Output the (x, y) coordinate of the center of the cell containing the given text.  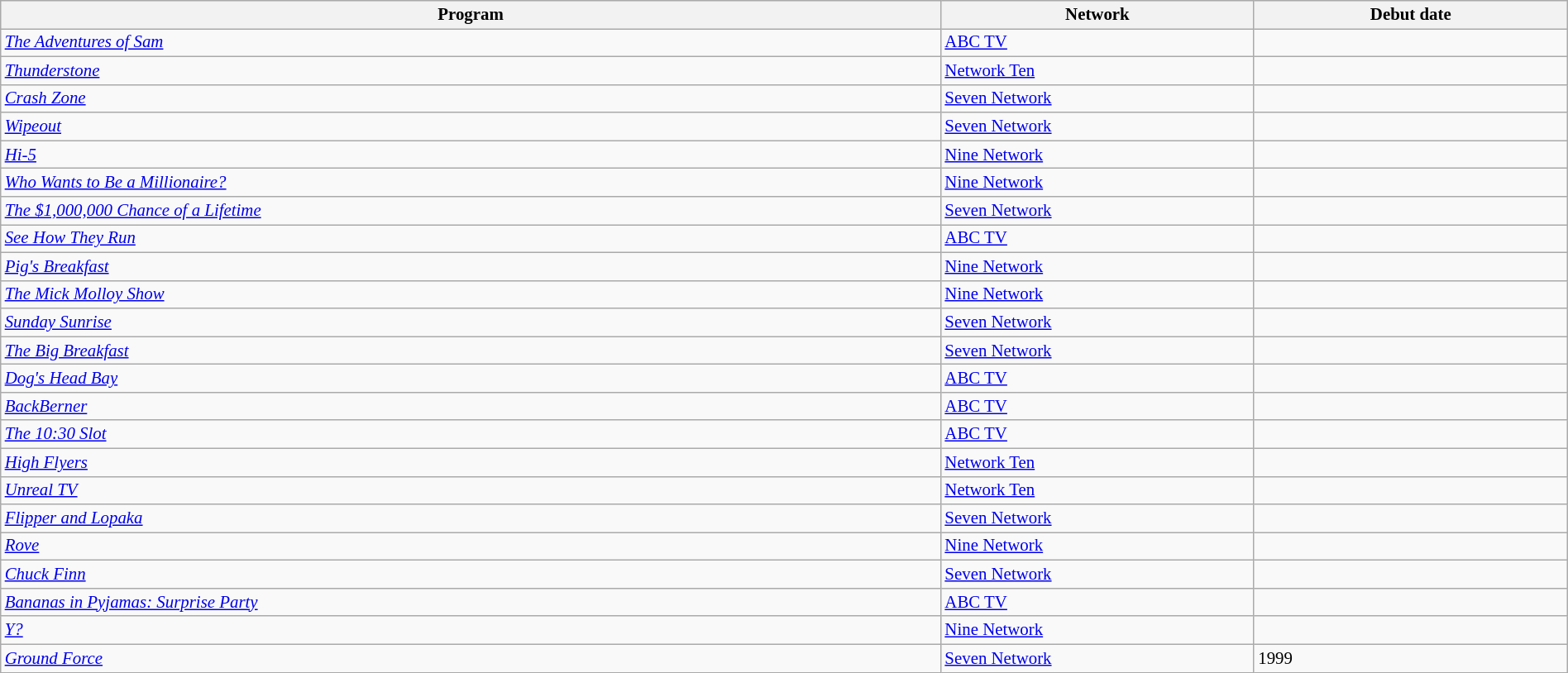
Sunday Sunrise (471, 322)
The 10:30 Slot (471, 434)
Ground Force (471, 658)
1999 (1411, 658)
The Big Breakfast (471, 351)
High Flyers (471, 462)
Wipeout (471, 126)
Pig's Breakfast (471, 266)
See How They Run (471, 238)
Bananas in Pyjamas: Surprise Party (471, 602)
The $1,000,000 Chance of a Lifetime (471, 211)
The Mick Molloy Show (471, 294)
Program (471, 15)
Hi-5 (471, 155)
Rove (471, 547)
Who Wants to Be a Millionaire? (471, 183)
Chuck Finn (471, 575)
BackBerner (471, 406)
Thunderstone (471, 70)
Debut date (1411, 15)
Flipper and Lopaka (471, 518)
Network (1097, 15)
Dog's Head Bay (471, 379)
Y? (471, 630)
Crash Zone (471, 98)
The Adventures of Sam (471, 42)
Unreal TV (471, 490)
